Determine the [x, y] coordinate at the center of the cell enclosing the given text.  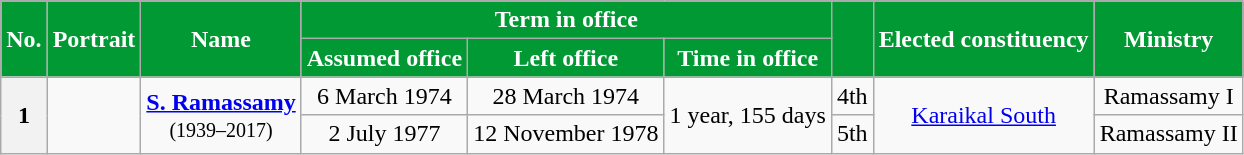
2 July 1977 [384, 134]
Ramassamy II [1168, 134]
Ramassamy I [1168, 96]
5th [852, 134]
1 [24, 115]
Ministry [1168, 39]
12 November 1978 [566, 134]
1 year, 155 days [748, 115]
Name [221, 39]
4th [852, 96]
Assumed office [384, 58]
Elected constituency [984, 39]
6 March 1974 [384, 96]
Time in office [748, 58]
28 March 1974 [566, 96]
S. Ramassamy(1939–2017) [221, 115]
No. [24, 39]
Karaikal South [984, 115]
Term in office [566, 20]
Left office [566, 58]
Portrait [94, 39]
